Pinpoint the cell where the given text exists, returning its [x, y] midpoint coordinate. 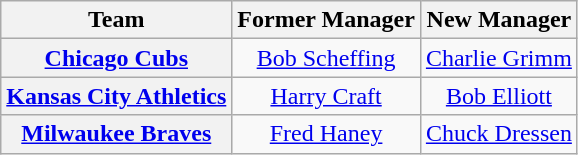
Fred Haney [326, 134]
Milwaukee Braves [116, 134]
Kansas City Athletics [116, 96]
Chicago Cubs [116, 58]
Charlie Grimm [498, 58]
New Manager [498, 20]
Bob Elliott [498, 96]
Harry Craft [326, 96]
Team [116, 20]
Former Manager [326, 20]
Bob Scheffing [326, 58]
Chuck Dressen [498, 134]
